Locate the cell with the specified text and output its [X, Y] center coordinate. 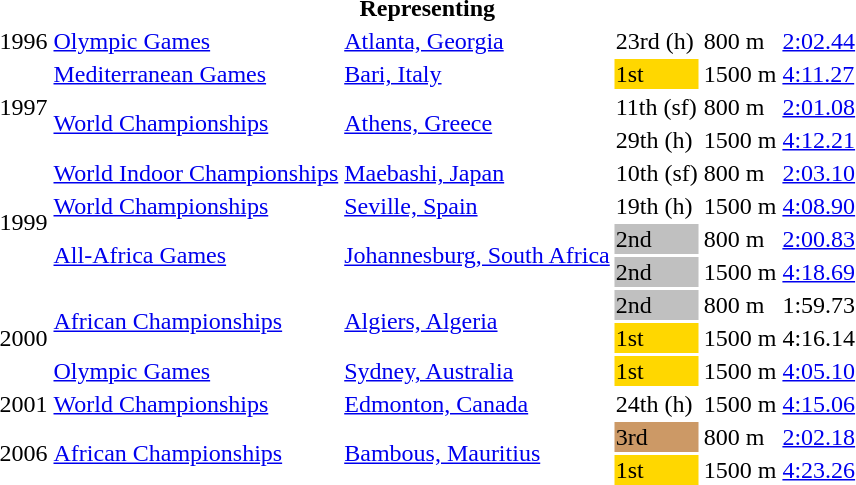
3rd [656, 437]
Maebashi, Japan [478, 173]
Bambous, Mauritius [478, 454]
Algiers, Algeria [478, 322]
Seville, Spain [478, 206]
Sydney, Australia [478, 371]
Edmonton, Canada [478, 404]
10th (sf) [656, 173]
23rd (h) [656, 41]
Atlanta, Georgia [478, 41]
Mediterranean Games [196, 74]
All-Africa Games [196, 256]
Bari, Italy [478, 74]
24th (h) [656, 404]
World Indoor Championships [196, 173]
11th (sf) [656, 107]
Johannesburg, South Africa [478, 256]
29th (h) [656, 140]
19th (h) [656, 206]
Athens, Greece [478, 124]
